For the text-containing cell, return its midpoint in (x, y) coordinate format. 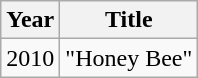
Year (30, 20)
Title (129, 20)
2010 (30, 58)
"Honey Bee" (129, 58)
